Detect which cell encompasses the target text, then output its [x, y] center coordinate. 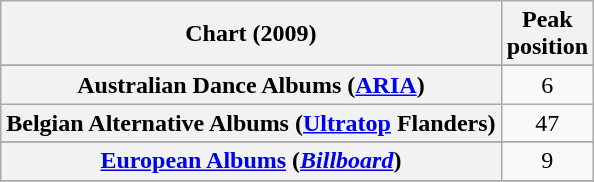
9 [547, 161]
47 [547, 123]
Belgian Alternative Albums (Ultratop Flanders) [251, 123]
European Albums (Billboard) [251, 161]
6 [547, 85]
Peakposition [547, 34]
Australian Dance Albums (ARIA) [251, 85]
Chart (2009) [251, 34]
